Capture the cell that displays the provided text and extract its [X, Y] central coordinate. 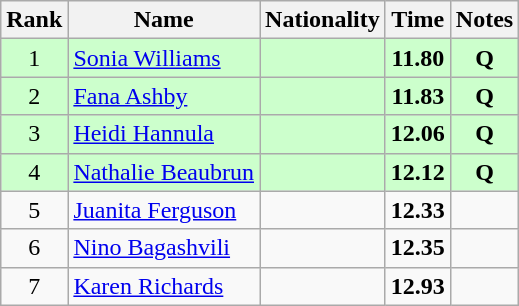
7 [34, 286]
Karen Richards [164, 286]
12.35 [418, 248]
5 [34, 210]
Sonia Williams [164, 58]
Juanita Ferguson [164, 210]
Notes [484, 20]
Name [164, 20]
Time [418, 20]
12.93 [418, 286]
Nathalie Beaubrun [164, 172]
1 [34, 58]
11.80 [418, 58]
Fana Ashby [164, 96]
Heidi Hannula [164, 134]
Rank [34, 20]
12.06 [418, 134]
12.12 [418, 172]
4 [34, 172]
Nino Bagashvili [164, 248]
2 [34, 96]
11.83 [418, 96]
6 [34, 248]
12.33 [418, 210]
Nationality [323, 20]
3 [34, 134]
